Find where the given text appears and provide that cell's center as [x, y] coordinate. 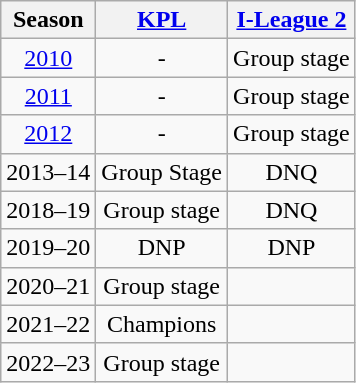
2020–21 [48, 286]
Champions [162, 324]
I-League 2 [292, 20]
Group Stage [162, 172]
2013–14 [48, 172]
2018–19 [48, 210]
2012 [48, 134]
2010 [48, 58]
2022–23 [48, 362]
2021–22 [48, 324]
KPL [162, 20]
2011 [48, 96]
2019–20 [48, 248]
Season [48, 20]
